Extract the [x, y] coordinate from the center of the cell holding the provided text.  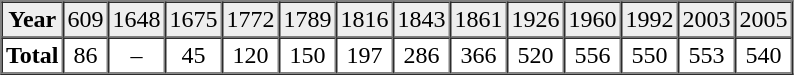
609 [86, 20]
1992 [650, 20]
540 [764, 56]
1816 [364, 20]
2005 [764, 20]
553 [706, 56]
120 [250, 56]
2003 [706, 20]
1926 [536, 20]
556 [592, 56]
1675 [194, 20]
1789 [308, 20]
550 [650, 56]
1843 [422, 20]
1861 [478, 20]
Total [32, 56]
1648 [136, 20]
Year [32, 20]
197 [364, 56]
520 [536, 56]
366 [478, 56]
150 [308, 56]
1772 [250, 20]
– [136, 56]
86 [86, 56]
286 [422, 56]
1960 [592, 20]
45 [194, 56]
